Return (X, Y) of the center of cell containing provided text 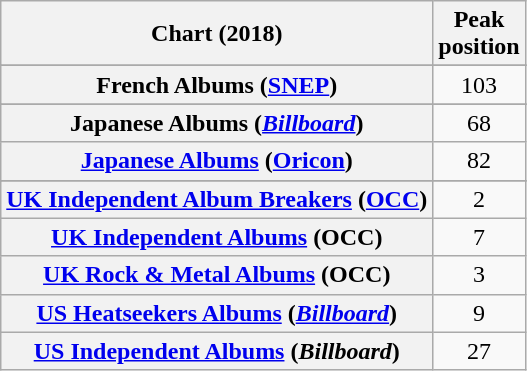
3 (479, 275)
7 (479, 237)
Peak position (479, 34)
27 (479, 351)
82 (479, 161)
UK Rock & Metal Albums (OCC) (217, 275)
103 (479, 85)
Chart (2018) (217, 34)
2 (479, 199)
UK Independent Album Breakers (OCC) (217, 199)
US Heatseekers Albums (Billboard) (217, 313)
French Albums (SNEP) (217, 85)
Japanese Albums (Oricon) (217, 161)
Japanese Albums (Billboard) (217, 123)
UK Independent Albums (OCC) (217, 237)
9 (479, 313)
US Independent Albums (Billboard) (217, 351)
68 (479, 123)
